Detect which cell encompasses the target text, then output its (x, y) center coordinate. 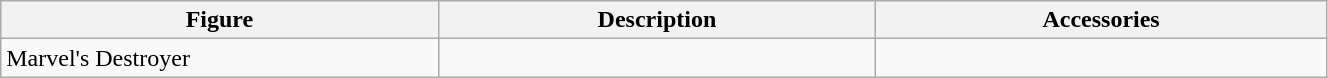
Marvel's Destroyer (220, 58)
Figure (220, 20)
Accessories (1102, 20)
Description (656, 20)
